Pinpoint the cell where the given text exists, returning its [x, y] midpoint coordinate. 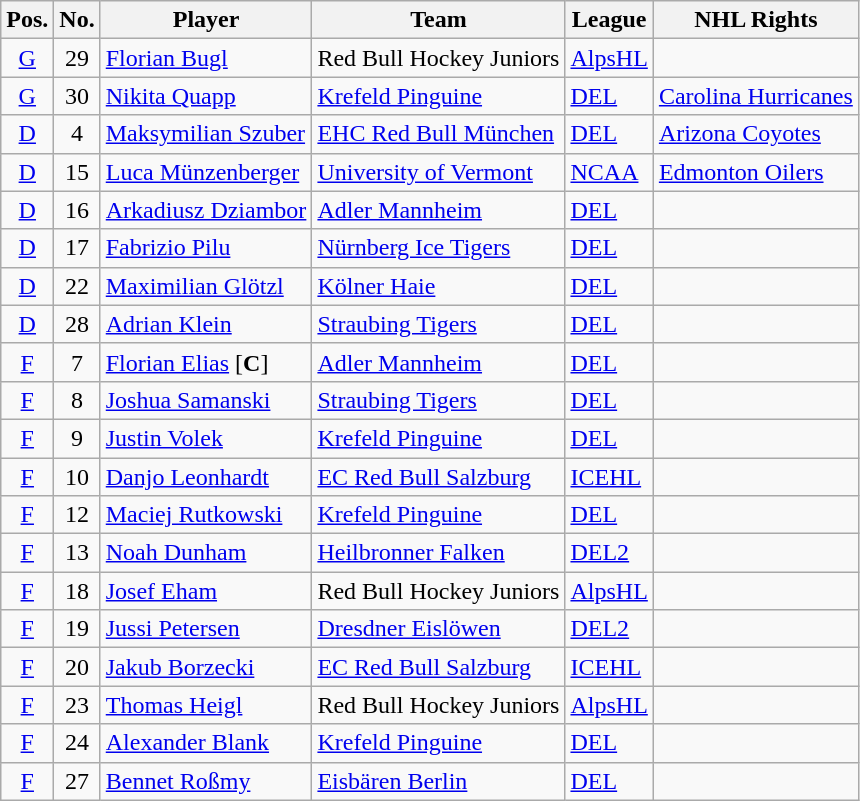
Arkadiusz Dziambor [206, 210]
20 [77, 667]
University of Vermont [438, 172]
10 [77, 477]
Pos. [28, 20]
League [609, 20]
Heilbronner Falken [438, 553]
Maximilian Glötzl [206, 286]
Jussi Petersen [206, 629]
Josef Eham [206, 591]
Florian Elias [C] [206, 362]
Thomas Heigl [206, 705]
27 [77, 781]
7 [77, 362]
Dresdner Eislöwen [438, 629]
Bennet Roßmy [206, 781]
19 [77, 629]
22 [77, 286]
Eisbären Berlin [438, 781]
Nikita Quapp [206, 96]
Kölner Haie [438, 286]
Alexander Blank [206, 743]
30 [77, 96]
28 [77, 324]
23 [77, 705]
NHL Rights [756, 20]
4 [77, 134]
8 [77, 400]
Edmonton Oilers [756, 172]
Team [438, 20]
Noah Dunham [206, 553]
9 [77, 438]
15 [77, 172]
16 [77, 210]
17 [77, 248]
Joshua Samanski [206, 400]
18 [77, 591]
Danjo Leonhardt [206, 477]
29 [77, 58]
Maciej Rutkowski [206, 515]
Adrian Klein [206, 324]
Luca Münzenberger [206, 172]
Carolina Hurricanes [756, 96]
No. [77, 20]
Maksymilian Szuber [206, 134]
Fabrizio Pilu [206, 248]
Justin Volek [206, 438]
13 [77, 553]
NCAA [609, 172]
Jakub Borzecki [206, 667]
Arizona Coyotes [756, 134]
EHC Red Bull München [438, 134]
Florian Bugl [206, 58]
12 [77, 515]
Nürnberg Ice Tigers [438, 248]
24 [77, 743]
Player [206, 20]
